Output the [X, Y] coordinate of the center of the cell containing the given text.  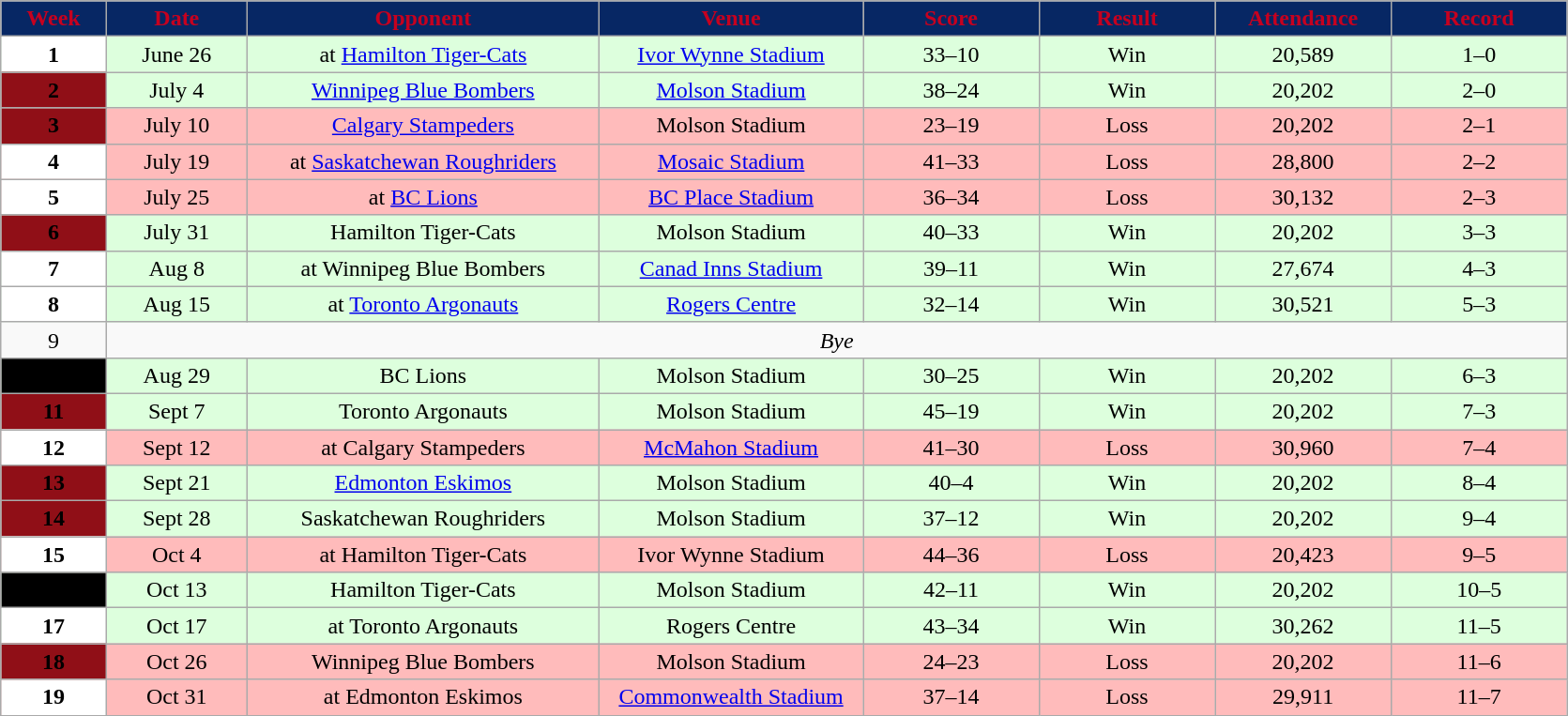
2–0 [1479, 90]
30,262 [1303, 626]
37–12 [951, 519]
7–3 [1479, 411]
McMahon Stadium [730, 448]
BC Place Stadium [730, 197]
18 [54, 662]
Oct 4 [176, 555]
14 [54, 519]
5–3 [1479, 304]
Record [1479, 19]
8–4 [1479, 483]
7 [54, 268]
Sept 12 [176, 448]
Opponent [422, 19]
at Winnipeg Blue Bombers [422, 268]
23–19 [951, 126]
1 [54, 54]
2–2 [1479, 161]
July 31 [176, 233]
Toronto Argonauts [422, 411]
Calgary Stampeders [422, 126]
at Calgary Stampeders [422, 448]
Sept 21 [176, 483]
40–4 [951, 483]
30,521 [1303, 304]
24–23 [951, 662]
at Edmonton Eskimos [422, 697]
41–30 [951, 448]
36–34 [951, 197]
BC Lions [422, 375]
40–33 [951, 233]
30,960 [1303, 448]
Aug 8 [176, 268]
8 [54, 304]
at BC Lions [422, 197]
6 [54, 233]
5 [54, 197]
Oct 13 [176, 590]
Result [1127, 19]
Aug 15 [176, 304]
43–34 [951, 626]
45–19 [951, 411]
Attendance [1303, 19]
Bye [837, 340]
27,674 [1303, 268]
11–5 [1479, 626]
32–14 [951, 304]
44–36 [951, 555]
2–3 [1479, 197]
Edmonton Eskimos [422, 483]
Sept 7 [176, 411]
Canad Inns Stadium [730, 268]
Mosaic Stadium [730, 161]
20,589 [1303, 54]
30–25 [951, 375]
9 [54, 340]
1–0 [1479, 54]
33–10 [951, 54]
20,423 [1303, 555]
July 4 [176, 90]
at Saskatchewan Roughriders [422, 161]
4–3 [1479, 268]
29,911 [1303, 697]
41–33 [951, 161]
30,132 [1303, 197]
11–7 [1479, 697]
July 19 [176, 161]
July 25 [176, 197]
39–11 [951, 268]
3–3 [1479, 233]
9–5 [1479, 555]
37–14 [951, 697]
6–3 [1479, 375]
Sept 28 [176, 519]
13 [54, 483]
9–4 [1479, 519]
19 [54, 697]
38–24 [951, 90]
28,800 [1303, 161]
17 [54, 626]
June 26 [176, 54]
11–6 [1479, 662]
15 [54, 555]
Oct 17 [176, 626]
Oct 31 [176, 697]
Oct 26 [176, 662]
4 [54, 161]
Score [951, 19]
Week [54, 19]
July 10 [176, 126]
2 [54, 90]
Date [176, 19]
10–5 [1479, 590]
Venue [730, 19]
3 [54, 126]
10 [54, 375]
Aug 29 [176, 375]
11 [54, 411]
7–4 [1479, 448]
Saskatchewan Roughriders [422, 519]
12 [54, 448]
16 [54, 590]
42–11 [951, 590]
Commonwealth Stadium [730, 697]
2–1 [1479, 126]
